Capture the cell that displays the provided text and extract its (x, y) central coordinate. 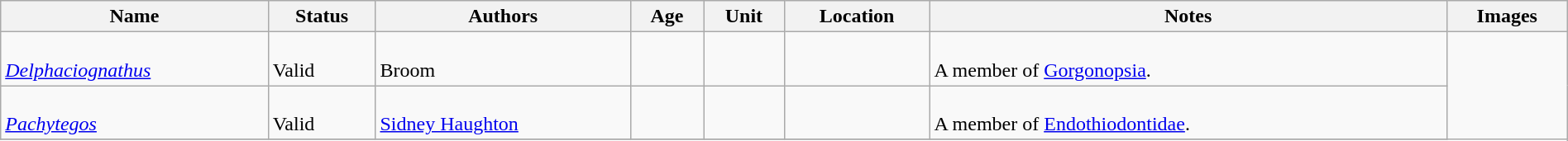
Notes (1188, 16)
Unit (744, 16)
Delphaciognathus (134, 59)
A member of Endothiodontidae. (1188, 112)
Name (134, 16)
Sidney Haughton (503, 112)
A member of Gorgonopsia. (1188, 59)
Authors (503, 16)
Pachytegos (134, 112)
Status (322, 16)
Images (1507, 16)
Broom (503, 59)
Location (857, 16)
Age (667, 16)
